Identify which cell holds the provided text, then report its [X, Y] central coordinate. 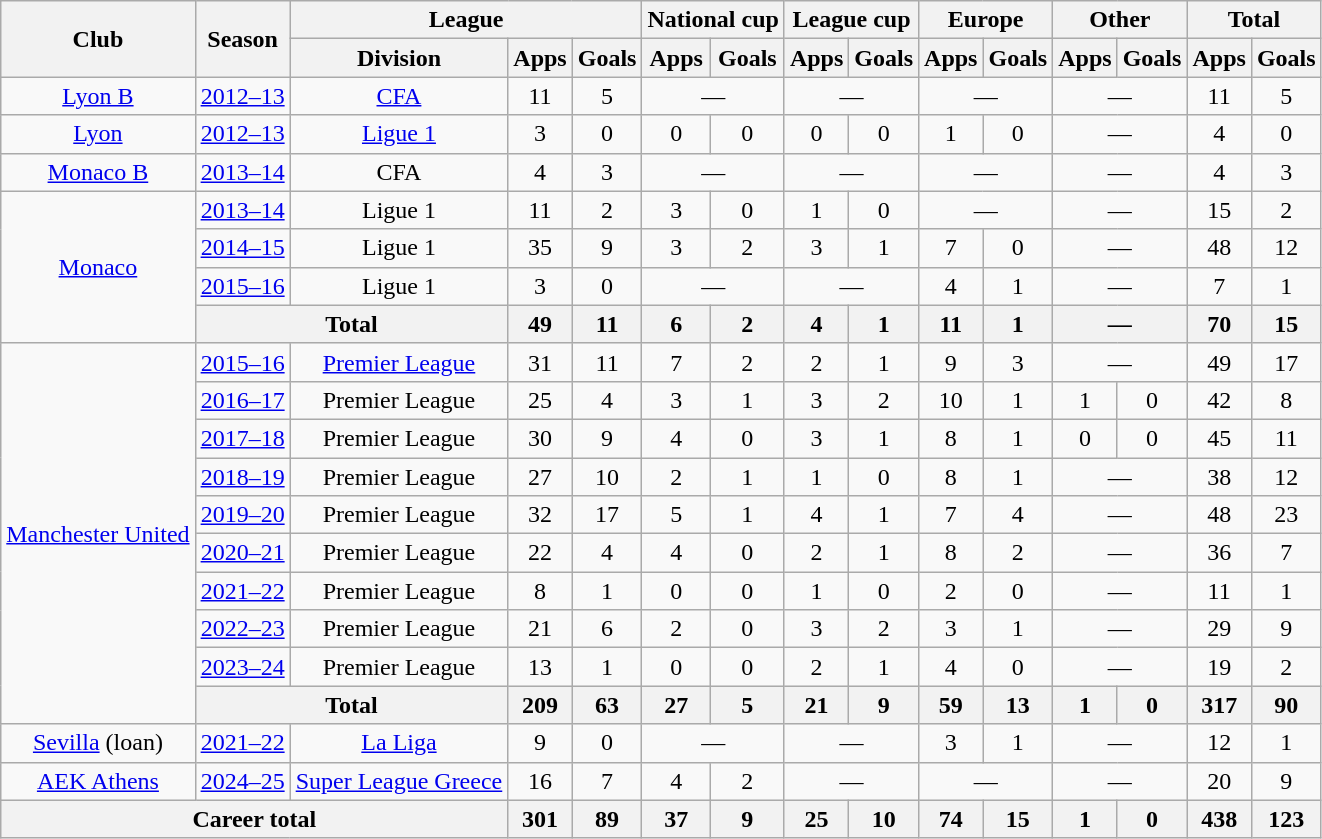
2016–17 [242, 400]
35 [540, 248]
90 [1286, 705]
League cup [851, 20]
30 [540, 438]
Sevilla (loan) [98, 743]
Monaco [98, 267]
2017–18 [242, 438]
301 [540, 819]
2024–25 [242, 781]
42 [1219, 400]
2014–15 [242, 248]
2023–24 [242, 667]
209 [540, 705]
Career total [254, 819]
19 [1219, 667]
36 [1219, 553]
123 [1286, 819]
23 [1286, 515]
45 [1219, 438]
National cup [713, 20]
Season [242, 39]
74 [951, 819]
Manchester United [98, 534]
2018–19 [242, 477]
22 [540, 553]
63 [607, 705]
59 [951, 705]
317 [1219, 705]
32 [540, 515]
Club [98, 39]
29 [1219, 629]
Europe [986, 20]
Lyon B [98, 96]
20 [1219, 781]
AEK Athens [98, 781]
2019–20 [242, 515]
Monaco B [98, 172]
70 [1219, 324]
League [466, 20]
Lyon [98, 134]
38 [1219, 477]
37 [676, 819]
La Liga [399, 743]
2022–23 [242, 629]
Super League Greece [399, 781]
31 [540, 362]
16 [540, 781]
438 [1219, 819]
89 [607, 819]
Division [399, 58]
Other [1120, 20]
2020–21 [242, 553]
